Locate the cell with the specified text and output its (X, Y) center coordinate. 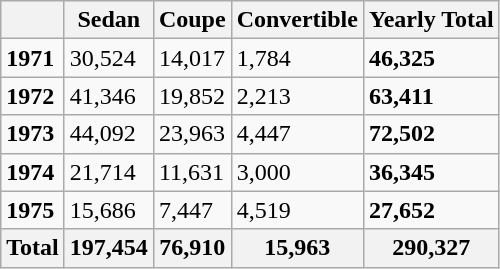
197,454 (108, 248)
46,325 (431, 58)
Total (33, 248)
7,447 (192, 210)
76,910 (192, 248)
27,652 (431, 210)
30,524 (108, 58)
Yearly Total (431, 20)
4,447 (297, 134)
23,963 (192, 134)
Sedan (108, 20)
63,411 (431, 96)
1975 (33, 210)
3,000 (297, 172)
Convertible (297, 20)
15,686 (108, 210)
21,714 (108, 172)
11,631 (192, 172)
4,519 (297, 210)
1974 (33, 172)
1973 (33, 134)
290,327 (431, 248)
41,346 (108, 96)
2,213 (297, 96)
36,345 (431, 172)
44,092 (108, 134)
19,852 (192, 96)
72,502 (431, 134)
14,017 (192, 58)
15,963 (297, 248)
1,784 (297, 58)
1971 (33, 58)
1972 (33, 96)
Coupe (192, 20)
